Output the [x, y] coordinate of the center of the cell containing the given text.  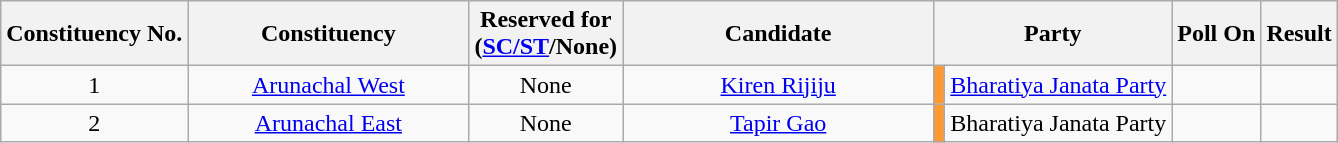
Constituency [328, 34]
Arunachal West [328, 85]
Constituency No. [94, 34]
Tapir Gao [778, 123]
Reserved for(SC/ST/None) [546, 34]
Candidate [778, 34]
Arunachal East [328, 123]
Result [1299, 34]
Party [1053, 34]
Poll On [1216, 34]
2 [94, 123]
1 [94, 85]
Kiren Rijiju [778, 85]
